Scan for the cell matching the given text and deliver its (x, y) coordinate at center. 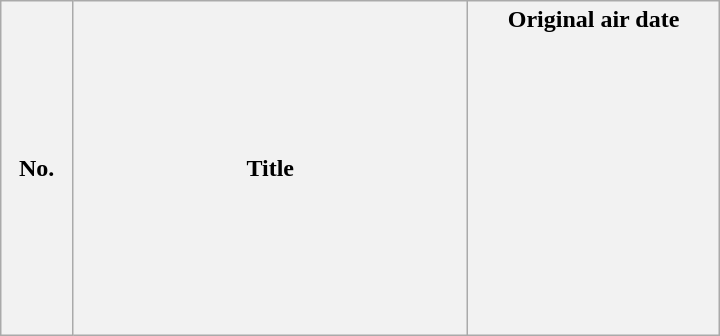
No. (37, 168)
Title (270, 168)
Original air date (594, 168)
